Return (x, y) of the center of cell containing provided text 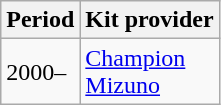
Kit provider (150, 20)
2000– (40, 72)
ChampionMizuno (150, 72)
Period (40, 20)
